Determine the [X, Y] coordinate at the center of the cell enclosing the given text.  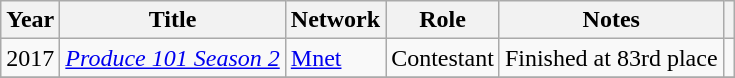
Mnet [335, 58]
Produce 101 Season 2 [172, 58]
Year [30, 20]
Contestant [443, 58]
2017 [30, 58]
Role [443, 20]
Title [172, 20]
Network [335, 20]
Notes [611, 20]
Finished at 83rd place [611, 58]
